Extract the (X, Y) coordinate from the center of the cell holding the provided text.  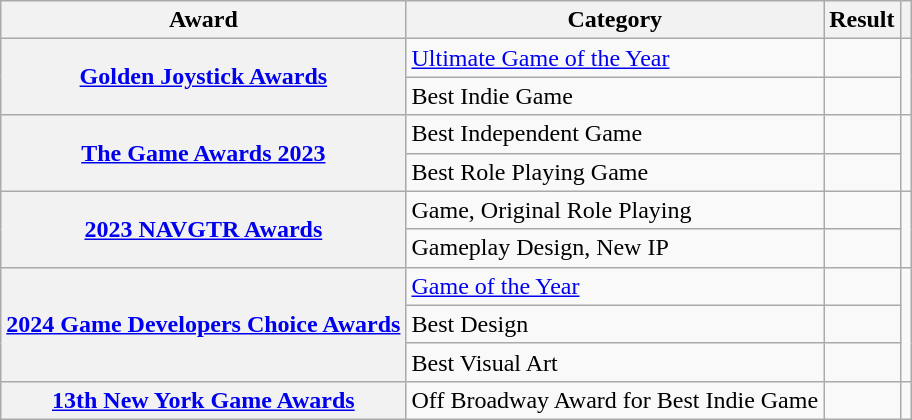
Award (204, 20)
13th New York Game Awards (204, 400)
Best Design (615, 324)
Result (862, 20)
Off Broadway Award for Best Indie Game (615, 400)
Best Indie Game (615, 96)
Golden Joystick Awards (204, 77)
Category (615, 20)
The Game Awards 2023 (204, 153)
Gameplay Design, New IP (615, 248)
Best Visual Art (615, 362)
Best Role Playing Game (615, 172)
Best Independent Game (615, 134)
2024 Game Developers Choice Awards (204, 324)
Game, Original Role Playing (615, 210)
2023 NAVGTR Awards (204, 229)
Ultimate Game of the Year (615, 58)
Game of the Year (615, 286)
